From the cell containing the given text, extract its center point as (x, y) coordinate. 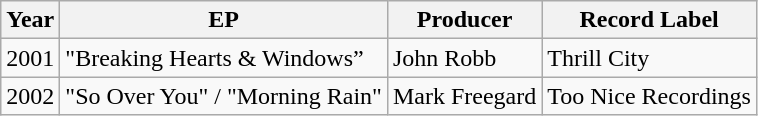
"So Over You" / "Morning Rain" (224, 96)
Year (30, 20)
Thrill City (650, 58)
2001 (30, 58)
2002 (30, 96)
Record Label (650, 20)
Too Nice Recordings (650, 96)
John Robb (464, 58)
Mark Freegard (464, 96)
"Breaking Hearts & Windows” (224, 58)
EP (224, 20)
Producer (464, 20)
